Locate the cell with the specified text and output its [x, y] center coordinate. 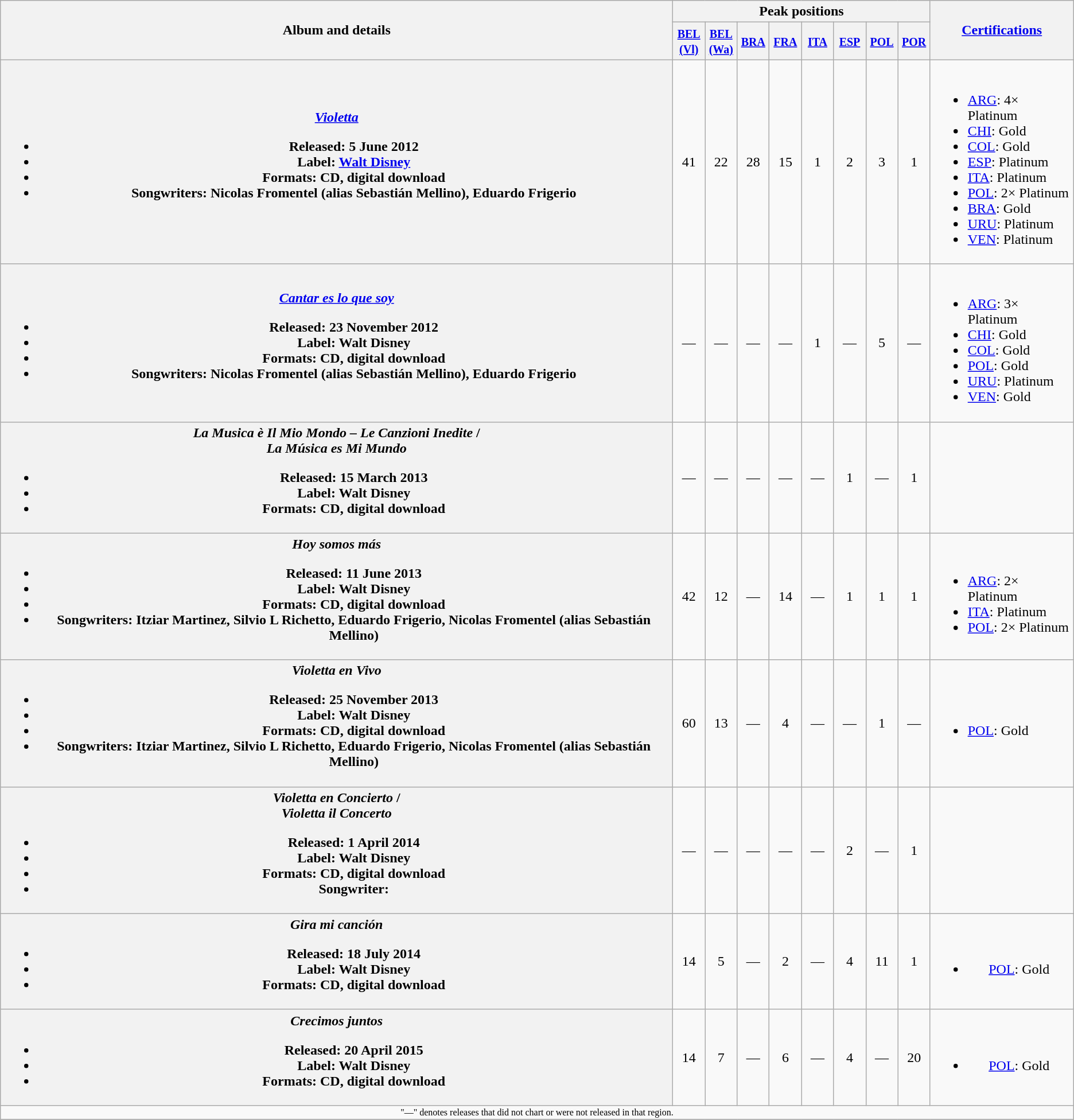
60 [689, 723]
20 [914, 1057]
La Musica è Il Mio Mondo – Le Canzioni Inedite / La Música es Mi MundoReleased: 15 March 2013Label: Walt DisneyFormats: CD, digital download [337, 477]
Violetta en Concierto / Violetta il ConcertoReleased: 1 April 2014Label: Walt DisneyFormats: CD, digital downloadSongwriter: [337, 850]
11 [882, 962]
ITA [818, 41]
13 [721, 723]
Gira mi canciónReleased: 18 July 2014Label: Walt DisneyFormats: CD, digital download [337, 962]
ARG: 3× PlatinumCHI: GoldCOL: GoldPOL: GoldURU: PlatinumVEN: Gold [1002, 343]
22 [721, 162]
BEL (Wa) [721, 41]
ARG: 4× PlatinumCHI: GoldCOL: GoldESP: PlatinumITA: PlatinumPOL: 2× PlatinumBRA: GoldURU: PlatinumVEN: Platinum [1002, 162]
15 [785, 162]
12 [721, 597]
28 [753, 162]
Album and details [337, 30]
Certifications [1002, 30]
POL [882, 41]
POR [914, 41]
3 [882, 162]
ARG: 2× PlatinumITA: PlatinumPOL: 2× Platinum [1002, 597]
FRA [785, 41]
Peak positions [801, 11]
6 [785, 1057]
BRA [753, 41]
"—" denotes releases that did not chart or were not released in that region. [537, 1112]
7 [721, 1057]
41 [689, 162]
ESP [850, 41]
BEL (Vl) [689, 41]
Crecimos juntosReleased: 20 April 2015Label: Walt DisneyFormats: CD, digital download [337, 1057]
42 [689, 597]
